Capture the cell that displays the provided text and extract its (X, Y) central coordinate. 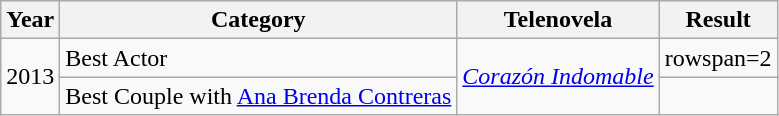
Best Couple with Ana Brenda Contreras (258, 96)
Year (30, 20)
2013 (30, 77)
Category (258, 20)
Telenovela (558, 20)
rowspan=2 (718, 58)
Best Actor (258, 58)
Corazón Indomable (558, 77)
Result (718, 20)
